For the text-containing cell, return its midpoint in [X, Y] coordinate format. 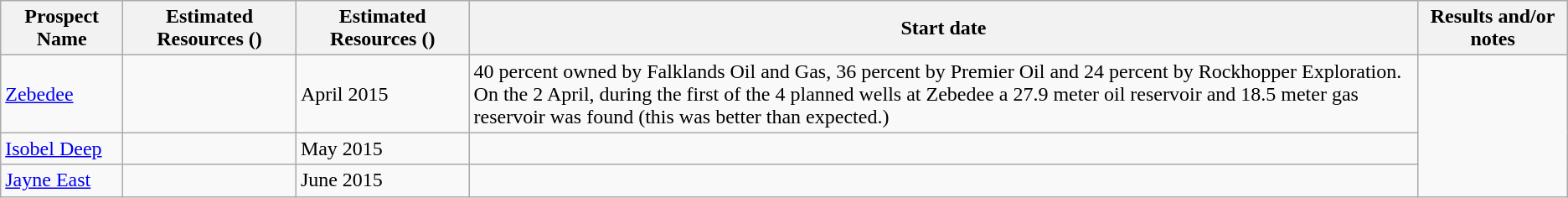
Zebedee [62, 94]
Jayne East [62, 180]
Start date [943, 29]
June 2015 [382, 180]
April 2015 [382, 94]
Prospect Name [62, 29]
Results and/or notes [1493, 29]
Isobel Deep [62, 148]
May 2015 [382, 148]
